Pinpoint the cell where the given text exists, returning its (X, Y) midpoint coordinate. 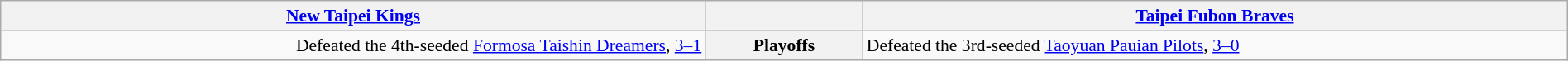
Defeated the 3rd-seeded Taoyuan Pauian Pilots, 3–0 (1216, 45)
Taipei Fubon Braves (1216, 16)
Playoffs (784, 45)
New Taipei Kings (354, 16)
Defeated the 4th-seeded Formosa Taishin Dreamers, 3–1 (354, 45)
